Detect which cell encompasses the target text, then output its [X, Y] center coordinate. 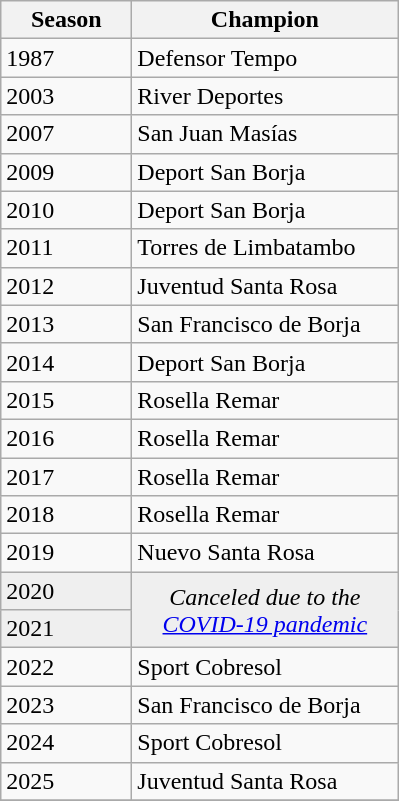
Defensor Tempo [265, 58]
San Juan Masías [265, 134]
2018 [66, 515]
Champion [265, 20]
2003 [66, 96]
2017 [66, 477]
Season [66, 20]
2021 [66, 629]
Torres de Limbatambo [265, 248]
2023 [66, 705]
2020 [66, 591]
2015 [66, 400]
2014 [66, 362]
2011 [66, 248]
2024 [66, 743]
2016 [66, 438]
2009 [66, 172]
2013 [66, 324]
Canceled due to the COVID-19 pandemic [265, 610]
2019 [66, 553]
2010 [66, 210]
2022 [66, 667]
River Deportes [265, 96]
Nuevo Santa Rosa [265, 553]
2012 [66, 286]
1987 [66, 58]
2007 [66, 134]
2025 [66, 781]
